Output the (X, Y) coordinate of the center of the cell containing the given text.  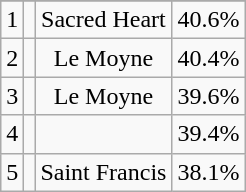
39.6% (208, 96)
3 (12, 96)
40.4% (208, 58)
40.6% (208, 20)
2 (12, 58)
Saint Francis (104, 172)
Sacred Heart (104, 20)
39.4% (208, 134)
1 (12, 20)
4 (12, 134)
5 (12, 172)
38.1% (208, 172)
